Search for the cell housing the specified text and yield its [x, y] center coordinate. 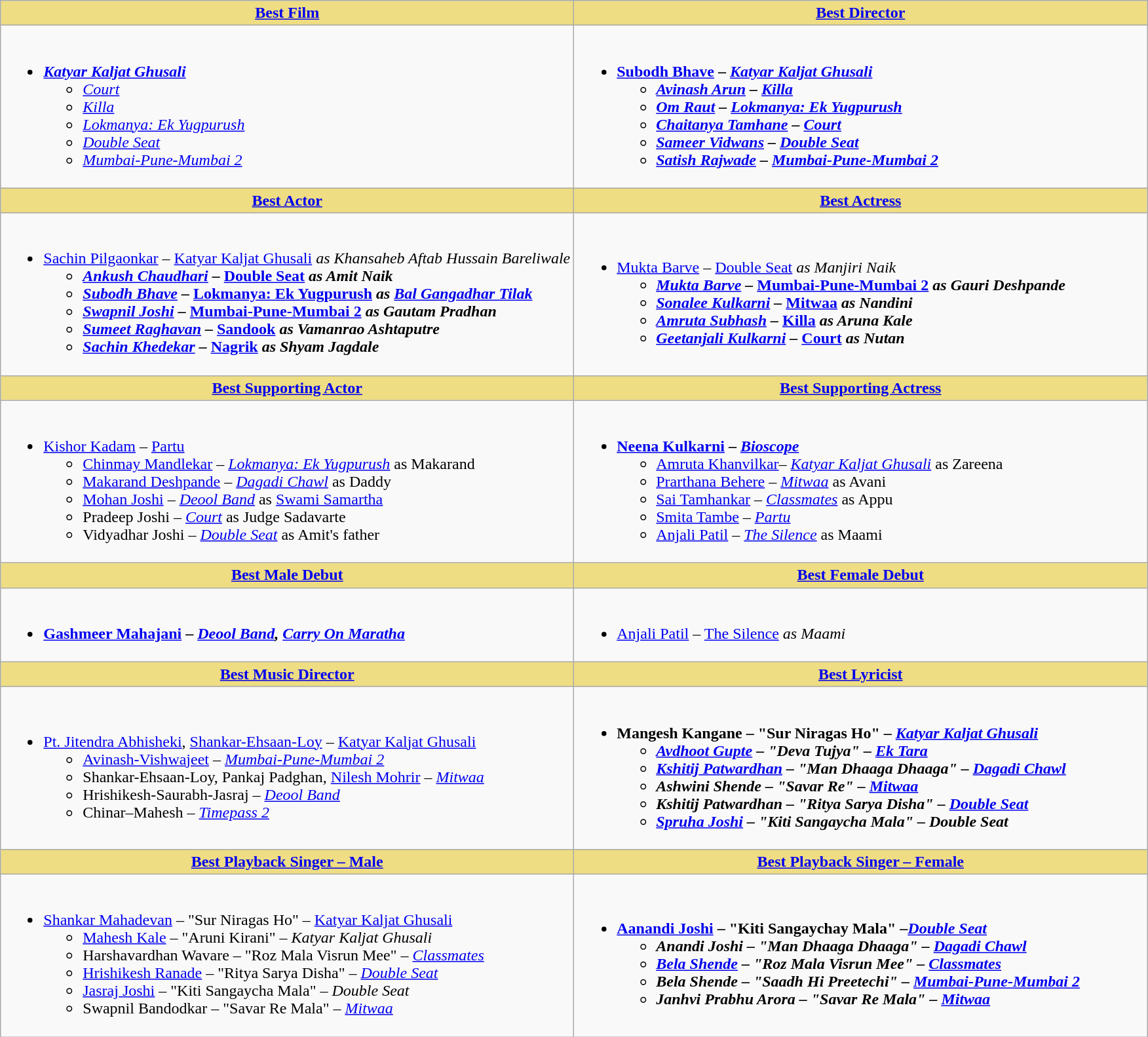
Best Male Debut [287, 575]
Best Female Debut [861, 575]
Best Actor [287, 200]
Best Film [287, 13]
Best Lyricist [861, 674]
Best Supporting Actor [287, 388]
Katyar Kaljat GhusaliCourtKillaLokmanya: Ek YugpurushDouble SeatMumbai-Pune-Mumbai 2 [287, 107]
Best Playback Singer – Male [287, 861]
Best Music Director [287, 674]
Best Playback Singer – Female [861, 861]
Anjali Patil – The Silence as Maami [861, 625]
Gashmeer Mahajani – Deool Band, Carry On Maratha [287, 625]
Best Director [861, 13]
Best Actress [861, 200]
Best Supporting Actress [861, 388]
